From the cell containing the given text, extract its center point as (x, y) coordinate. 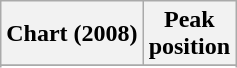
Peakposition (189, 34)
Chart (2008) (72, 34)
